From the cell containing the given text, extract its center point as [X, Y] coordinate. 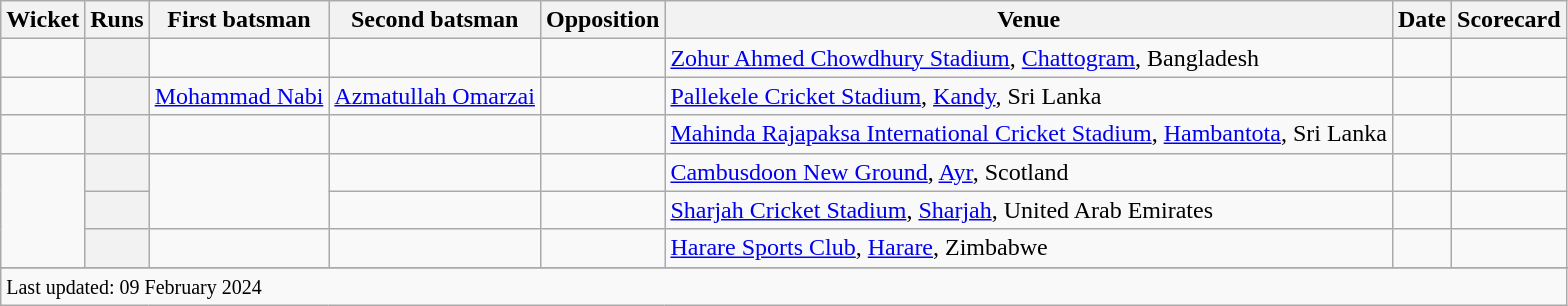
Azmatullah Omarzai [435, 96]
Opposition [602, 20]
First batsman [239, 20]
Date [1422, 20]
Mahinda Rajapaksa International Cricket Stadium, Hambantota, Sri Lanka [1029, 134]
Pallekele Cricket Stadium, Kandy, Sri Lanka [1029, 96]
Second batsman [435, 20]
Sharjah Cricket Stadium, Sharjah, United Arab Emirates [1029, 210]
Harare Sports Club, Harare, Zimbabwe [1029, 248]
Zohur Ahmed Chowdhury Stadium, Chattogram, Bangladesh [1029, 58]
Last updated: 09 February 2024 [784, 286]
Mohammad Nabi [239, 96]
Cambusdoon New Ground, Ayr, Scotland [1029, 172]
Venue [1029, 20]
Scorecard [1510, 20]
Wicket [43, 20]
Runs [117, 20]
